Output the (X, Y) coordinate of the center of the cell containing the given text.  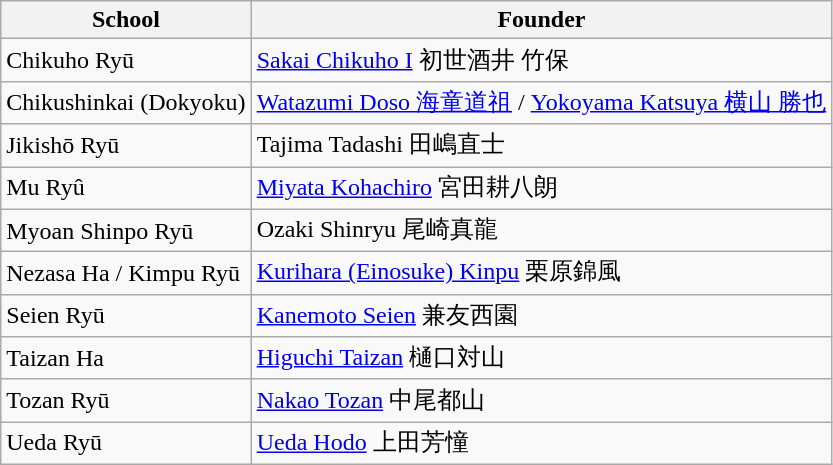
Jikishō Ryū (126, 146)
Higuchi Taizan 樋口対山 (542, 358)
Kurihara (Einosuke) Kinpu 栗原錦風 (542, 274)
Kanemoto Seien 兼友西園 (542, 316)
Chikushinkai (Dokyoku) (126, 102)
Tozan Ryū (126, 400)
Tajima Tadashi 田嶋直士 (542, 146)
Mu Ryû (126, 188)
Taizan Ha (126, 358)
Watazumi Doso 海童道祖 / Yokoyama Katsuya 横山 勝也 (542, 102)
Ozaki Shinryu 尾崎真龍 (542, 230)
Founder (542, 20)
Ueda Ryū (126, 444)
Sakai Chikuho I 初世酒井 竹保 (542, 60)
Ueda Hodo 上田芳憧 (542, 444)
Nezasa Ha / Kimpu Ryū (126, 274)
Miyata Kohachiro 宮田耕八朗 (542, 188)
School (126, 20)
Nakao Tozan 中尾都山 (542, 400)
Myoan Shinpo Ryū (126, 230)
Chikuho Ryū (126, 60)
Seien Ryū (126, 316)
